Capture the cell that displays the provided text and extract its (x, y) central coordinate. 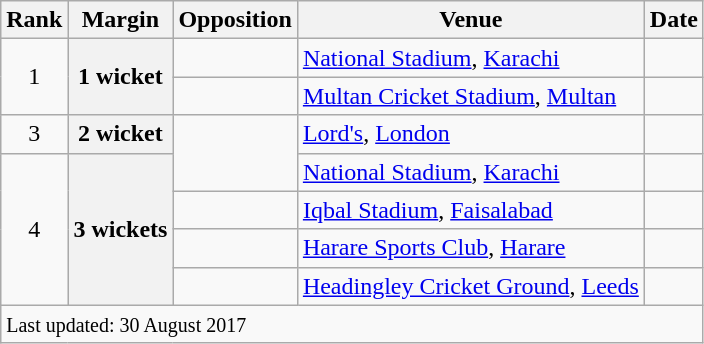
Venue (470, 20)
3 wickets (120, 229)
Margin (120, 20)
Lord's, London (470, 134)
1 wicket (120, 77)
4 (34, 229)
Iqbal Stadium, Faisalabad (470, 210)
Multan Cricket Stadium, Multan (470, 96)
1 (34, 77)
Date (674, 20)
Rank (34, 20)
2 wicket (120, 134)
3 (34, 134)
Harare Sports Club, Harare (470, 248)
Opposition (235, 20)
Headingley Cricket Ground, Leeds (470, 286)
Last updated: 30 August 2017 (352, 324)
